Return the (x, y) coordinate for the center point of the cell that contains the specified text.  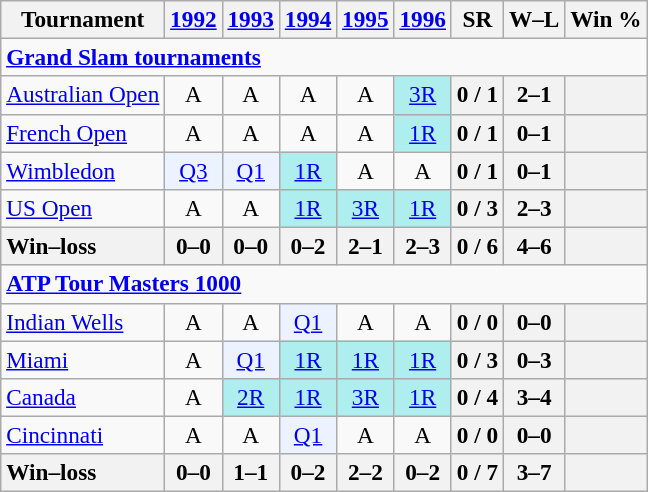
0 / 6 (477, 246)
2R (250, 397)
Win % (606, 19)
French Open (83, 133)
1–1 (250, 473)
Australian Open (83, 95)
US Open (83, 208)
ATP Tour Masters 1000 (324, 284)
1996 (422, 19)
1993 (250, 19)
3–4 (534, 397)
W–L (534, 19)
1994 (308, 19)
Q3 (194, 170)
Indian Wells (83, 322)
Tournament (83, 19)
4–6 (534, 246)
Miami (83, 359)
0–3 (534, 359)
Grand Slam tournaments (324, 57)
3–7 (534, 473)
1992 (194, 19)
Wimbledon (83, 170)
1995 (366, 19)
Cincinnati (83, 435)
SR (477, 19)
0 / 7 (477, 473)
0 / 4 (477, 397)
Canada (83, 397)
2–2 (366, 473)
